Return (x, y) of the center of cell containing provided text 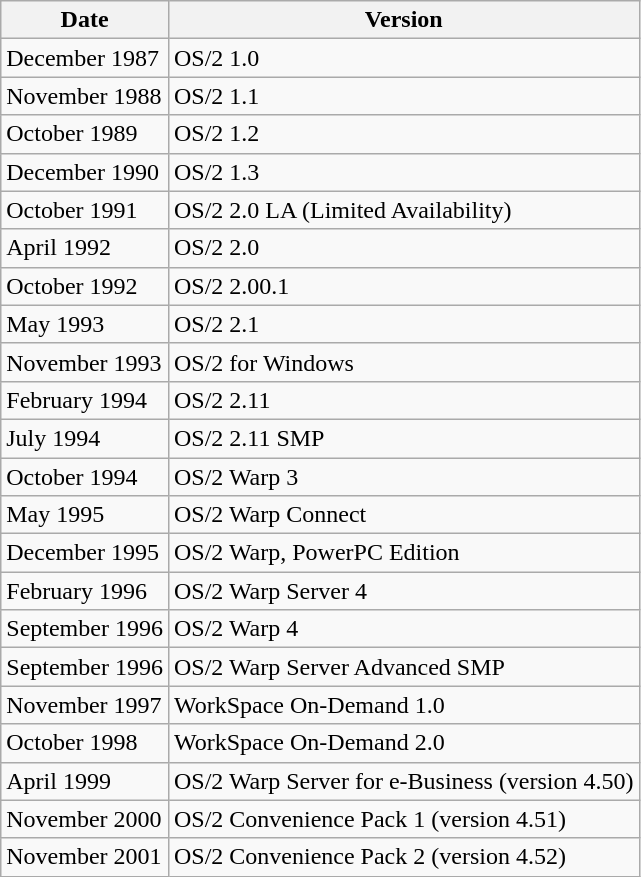
November 2000 (85, 819)
OS/2 Warp Server for e-Business (version 4.50) (404, 781)
OS/2 Warp Server 4 (404, 591)
December 1990 (85, 172)
OS/2 1.1 (404, 96)
OS/2 Convenience Pack 2 (version 4.52) (404, 857)
OS/2 for Windows (404, 362)
OS/2 2.0 LA (Limited Availability) (404, 210)
October 1994 (85, 477)
OS/2 Warp Connect (404, 515)
OS/2 2.11 (404, 400)
October 1989 (85, 134)
OS/2 1.2 (404, 134)
May 1995 (85, 515)
OS/2 2.1 (404, 324)
December 1987 (85, 58)
WorkSpace On-Demand 1.0 (404, 705)
April 1999 (85, 781)
October 1992 (85, 286)
Date (85, 20)
November 2001 (85, 857)
OS/2 Warp 4 (404, 629)
OS/2 Convenience Pack 1 (version 4.51) (404, 819)
OS/2 Warp 3 (404, 477)
OS/2 1.3 (404, 172)
OS/2 Warp Server Advanced SMP (404, 667)
November 1997 (85, 705)
OS/2 2.0 (404, 248)
WorkSpace On-Demand 2.0 (404, 743)
February 1994 (85, 400)
July 1994 (85, 438)
OS/2 1.0 (404, 58)
Version (404, 20)
October 1991 (85, 210)
February 1996 (85, 591)
OS/2 2.00.1 (404, 286)
May 1993 (85, 324)
OS/2 2.11 SMP (404, 438)
April 1992 (85, 248)
November 1988 (85, 96)
November 1993 (85, 362)
October 1998 (85, 743)
OS/2 Warp, PowerPC Edition (404, 553)
December 1995 (85, 553)
